Extract the (X, Y) coordinate from the center of the cell holding the provided text.  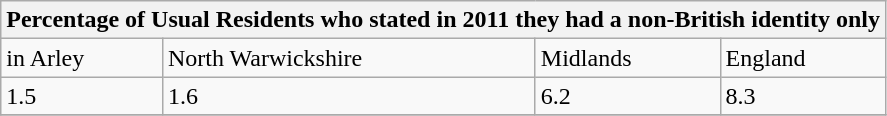
in Arley (82, 58)
1.6 (348, 96)
North Warwickshire (348, 58)
6.2 (628, 96)
Percentage of Usual Residents who stated in 2011 they had a non-British identity only (444, 20)
1.5 (82, 96)
Midlands (628, 58)
8.3 (802, 96)
England (802, 58)
